Capture the cell that displays the provided text and extract its [X, Y] central coordinate. 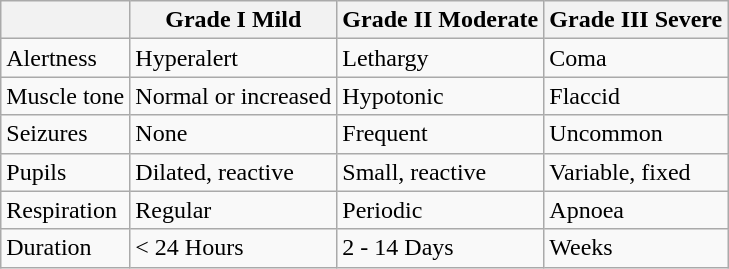
Seizures [66, 134]
Frequent [440, 134]
Grade II Moderate [440, 20]
Apnoea [636, 210]
Alertness [66, 58]
Variable, fixed [636, 172]
Duration [66, 248]
Hypotonic [440, 96]
None [234, 134]
Respiration [66, 210]
Grade III Severe [636, 20]
Regular [234, 210]
Pupils [66, 172]
Periodic [440, 210]
Lethargy [440, 58]
Grade I Mild [234, 20]
Hyperalert [234, 58]
2 - 14 Days [440, 248]
Muscle tone [66, 96]
< 24 Hours [234, 248]
Uncommon [636, 134]
Dilated, reactive [234, 172]
Flaccid [636, 96]
Coma [636, 58]
Small, reactive [440, 172]
Normal or increased [234, 96]
Weeks [636, 248]
